Return the (x, y) coordinate for the center point of the cell that contains the specified text.  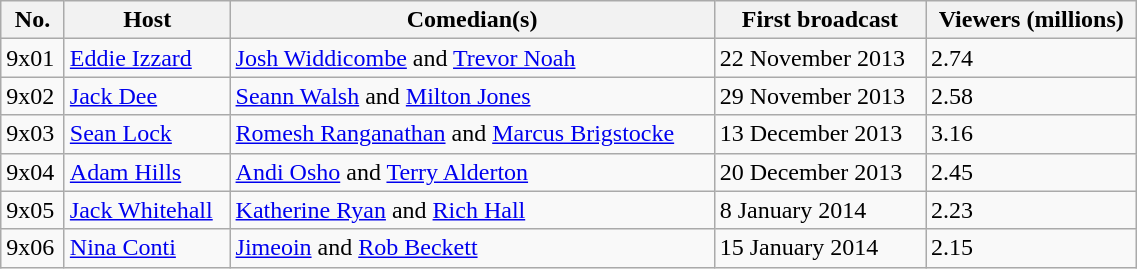
Jack Dee (147, 96)
Nina Conti (147, 248)
Sean Lock (147, 134)
2.23 (1032, 210)
Host (147, 20)
9x04 (33, 172)
3.16 (1032, 134)
9x02 (33, 96)
15 January 2014 (820, 248)
2.74 (1032, 58)
8 January 2014 (820, 210)
Katherine Ryan and Rich Hall (472, 210)
9x03 (33, 134)
9x05 (33, 210)
20 December 2013 (820, 172)
Romesh Ranganathan and Marcus Brigstocke (472, 134)
2.58 (1032, 96)
Seann Walsh and Milton Jones (472, 96)
Comedian(s) (472, 20)
Josh Widdicombe and Trevor Noah (472, 58)
Adam Hills (147, 172)
13 December 2013 (820, 134)
Jimeoin and Rob Beckett (472, 248)
2.45 (1032, 172)
9x06 (33, 248)
2.15 (1032, 248)
Eddie Izzard (147, 58)
Viewers (millions) (1032, 20)
Jack Whitehall (147, 210)
29 November 2013 (820, 96)
Andi Osho and Terry Alderton (472, 172)
First broadcast (820, 20)
9x01 (33, 58)
22 November 2013 (820, 58)
No. (33, 20)
